Find where the given text appears and provide that cell's center as [x, y] coordinate. 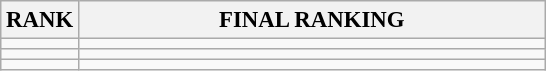
RANK [40, 20]
FINAL RANKING [312, 20]
